Pinpoint the cell where the given text exists, returning its [X, Y] midpoint coordinate. 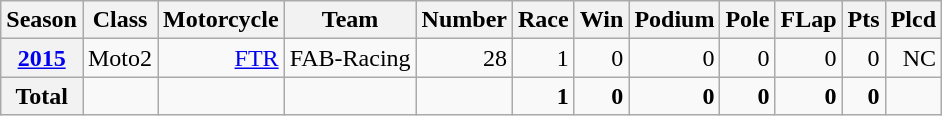
Season [42, 20]
Moto2 [120, 58]
Race [543, 20]
Podium [674, 20]
Pts [864, 20]
Plcd [913, 20]
Win [602, 20]
Class [120, 20]
Pole [748, 20]
Team [350, 20]
2015 [42, 58]
FAB-Racing [350, 58]
28 [464, 58]
Total [42, 96]
Motorcycle [222, 20]
FTR [222, 58]
FLap [808, 20]
Number [464, 20]
NC [913, 58]
